For the text-containing cell, return its midpoint in [X, Y] coordinate format. 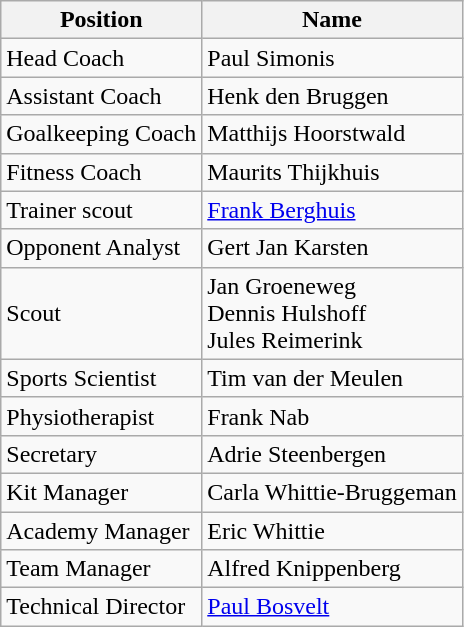
Goalkeeping Coach [102, 134]
Name [332, 20]
Jan Groeneweg Dennis Hulshoff Jules Reimerink [332, 313]
Alfred Knippenberg [332, 569]
Trainer scout [102, 210]
Paul Bosvelt [332, 607]
Carla Whittie-Bruggeman [332, 492]
Position [102, 20]
Head Coach [102, 58]
Secretary [102, 454]
Frank Berghuis [332, 210]
Team Manager [102, 569]
Matthijs Hoorstwald [332, 134]
Gert Jan Karsten [332, 248]
Academy Manager [102, 531]
Henk den Bruggen [332, 96]
Frank Nab [332, 416]
Tim van der Meulen [332, 378]
Assistant Coach [102, 96]
Eric Whittie [332, 531]
Physiotherapist [102, 416]
Paul Simonis [332, 58]
Maurits Thijkhuis [332, 172]
Fitness Coach [102, 172]
Sports Scientist [102, 378]
Scout [102, 313]
Adrie Steenbergen [332, 454]
Technical Director [102, 607]
Opponent Analyst [102, 248]
Kit Manager [102, 492]
